Return (X, Y) of the center of cell containing provided text 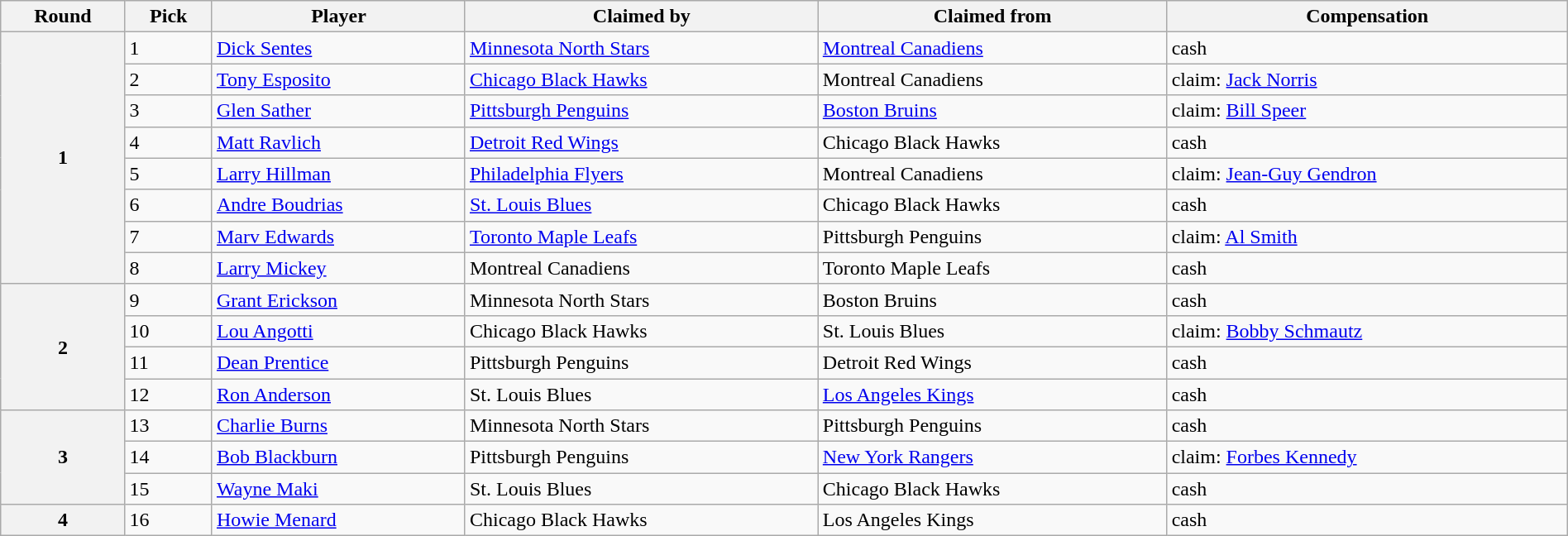
5 (169, 174)
Grant Erickson (338, 299)
11 (169, 362)
Larry Mickey (338, 268)
claim: Bobby Schmautz (1367, 331)
Pick (169, 17)
13 (169, 426)
Ron Anderson (338, 395)
claim: Forbes Kennedy (1367, 457)
claim: Jean-Guy Gendron (1367, 174)
Claimed by (642, 17)
15 (169, 489)
12 (169, 395)
Wayne Maki (338, 489)
Glen Sather (338, 111)
6 (169, 205)
Tony Esposito (338, 79)
Philadelphia Flyers (642, 174)
Marv Edwards (338, 237)
New York Rangers (992, 457)
Compensation (1367, 17)
9 (169, 299)
Howie Menard (338, 520)
7 (169, 237)
Larry Hillman (338, 174)
claim: Bill Speer (1367, 111)
Round (63, 17)
Charlie Burns (338, 426)
10 (169, 331)
Bob Blackburn (338, 457)
Andre Boudrias (338, 205)
Matt Ravlich (338, 142)
Lou Angotti (338, 331)
Dick Sentes (338, 48)
Dean Prentice (338, 362)
Claimed from (992, 17)
14 (169, 457)
8 (169, 268)
Player (338, 17)
16 (169, 520)
claim: Al Smith (1367, 237)
claim: Jack Norris (1367, 79)
